Pinpoint the cell where the given text exists, returning its [X, Y] midpoint coordinate. 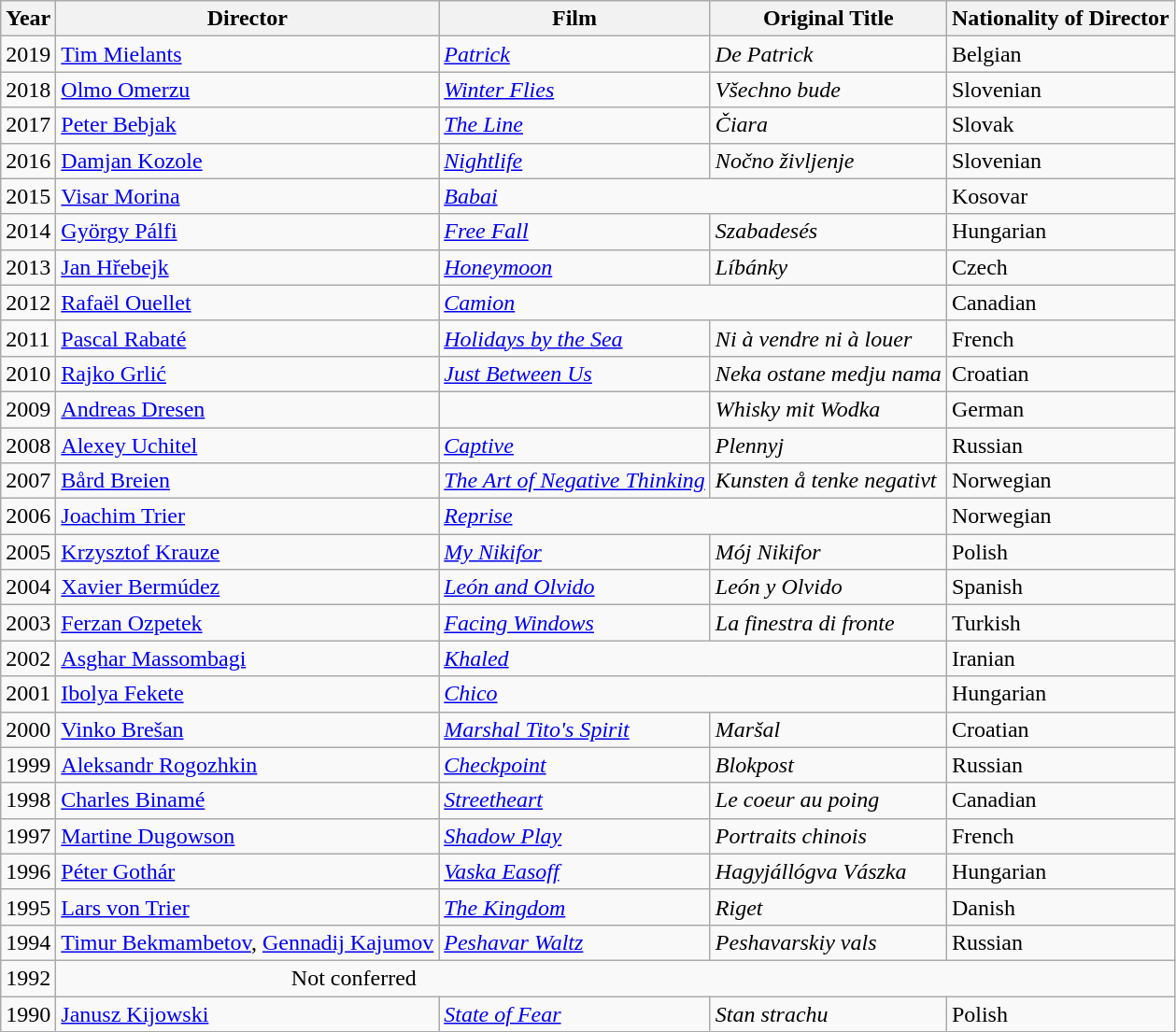
Peshavarskiy vals [828, 942]
1999 [28, 765]
Visar Morina [248, 196]
Neka ostane medju nama [828, 374]
Jan Hřebejk [248, 267]
Nočno življenje [828, 161]
2005 [28, 552]
Rajko Grlić [248, 374]
Damjan Kozole [248, 161]
1994 [28, 942]
Plennyj [828, 445]
My Nikifor [575, 552]
Spanish [1060, 587]
Blokpost [828, 765]
Babai [693, 196]
Szabadesés [828, 232]
Not conferred [615, 978]
Honeymoon [575, 267]
2010 [28, 374]
Martine Dugowson [248, 836]
Andreas Dresen [248, 409]
Winter Flies [575, 90]
György Pálfi [248, 232]
Vinko Brešan [248, 729]
Chico [693, 694]
The Kingdom [575, 907]
2002 [28, 658]
Pascal Rabaté [248, 338]
La finestra di fronte [828, 623]
2017 [28, 125]
Iranian [1060, 658]
Danish [1060, 907]
2006 [28, 516]
Checkpoint [575, 765]
Just Between Us [575, 374]
Original Title [828, 19]
Year [28, 19]
Camion [693, 303]
2014 [28, 232]
The Line [575, 125]
Khaled [693, 658]
2007 [28, 481]
The Art of Negative Thinking [575, 481]
Charles Binamé [248, 800]
1998 [28, 800]
Bård Breien [248, 481]
1992 [28, 978]
Rafaël Ouellet [248, 303]
Maršal [828, 729]
Alexey Uchitel [248, 445]
Kunsten å tenke negativt [828, 481]
Reprise [693, 516]
Holidays by the Sea [575, 338]
State of Fear [575, 1013]
Stan strachu [828, 1013]
Krzysztof Krauze [248, 552]
Ferzan Ozpetek [248, 623]
German [1060, 409]
Patrick [575, 54]
León y Olvido [828, 587]
2008 [28, 445]
Timur Bekmambetov, Gennadij Kajumov [248, 942]
De Patrick [828, 54]
Všechno bude [828, 90]
Lars von Trier [248, 907]
Joachim Trier [248, 516]
2003 [28, 623]
Ni à vendre ni à louer [828, 338]
Captive [575, 445]
Peshavar Waltz [575, 942]
Streetheart [575, 800]
Free Fall [575, 232]
2018 [28, 90]
2000 [28, 729]
Mój Nikifor [828, 552]
Asghar Massombagi [248, 658]
Xavier Bermúdez [248, 587]
Olmo Omerzu [248, 90]
2004 [28, 587]
Slovak [1060, 125]
Nationality of Director [1060, 19]
Čiara [828, 125]
1997 [28, 836]
Aleksandr Rogozhkin [248, 765]
Peter Bebjak [248, 125]
Director [248, 19]
2019 [28, 54]
Facing Windows [575, 623]
2015 [28, 196]
Líbánky [828, 267]
Ibolya Fekete [248, 694]
2009 [28, 409]
2012 [28, 303]
1995 [28, 907]
1990 [28, 1013]
Kosovar [1060, 196]
2013 [28, 267]
2016 [28, 161]
Turkish [1060, 623]
Riget [828, 907]
Film [575, 19]
Vaska Easoff [575, 871]
2011 [28, 338]
Tim Mielants [248, 54]
Whisky mit Wodka [828, 409]
Le coeur au poing [828, 800]
Czech [1060, 267]
Péter Gothár [248, 871]
2001 [28, 694]
Hagyjállógva Vászka [828, 871]
Shadow Play [575, 836]
Portraits chinois [828, 836]
Janusz Kijowski [248, 1013]
León and Olvido [575, 587]
1996 [28, 871]
Marshal Tito's Spirit [575, 729]
Belgian [1060, 54]
Nightlife [575, 161]
